For the text-containing cell, return its midpoint in [x, y] coordinate format. 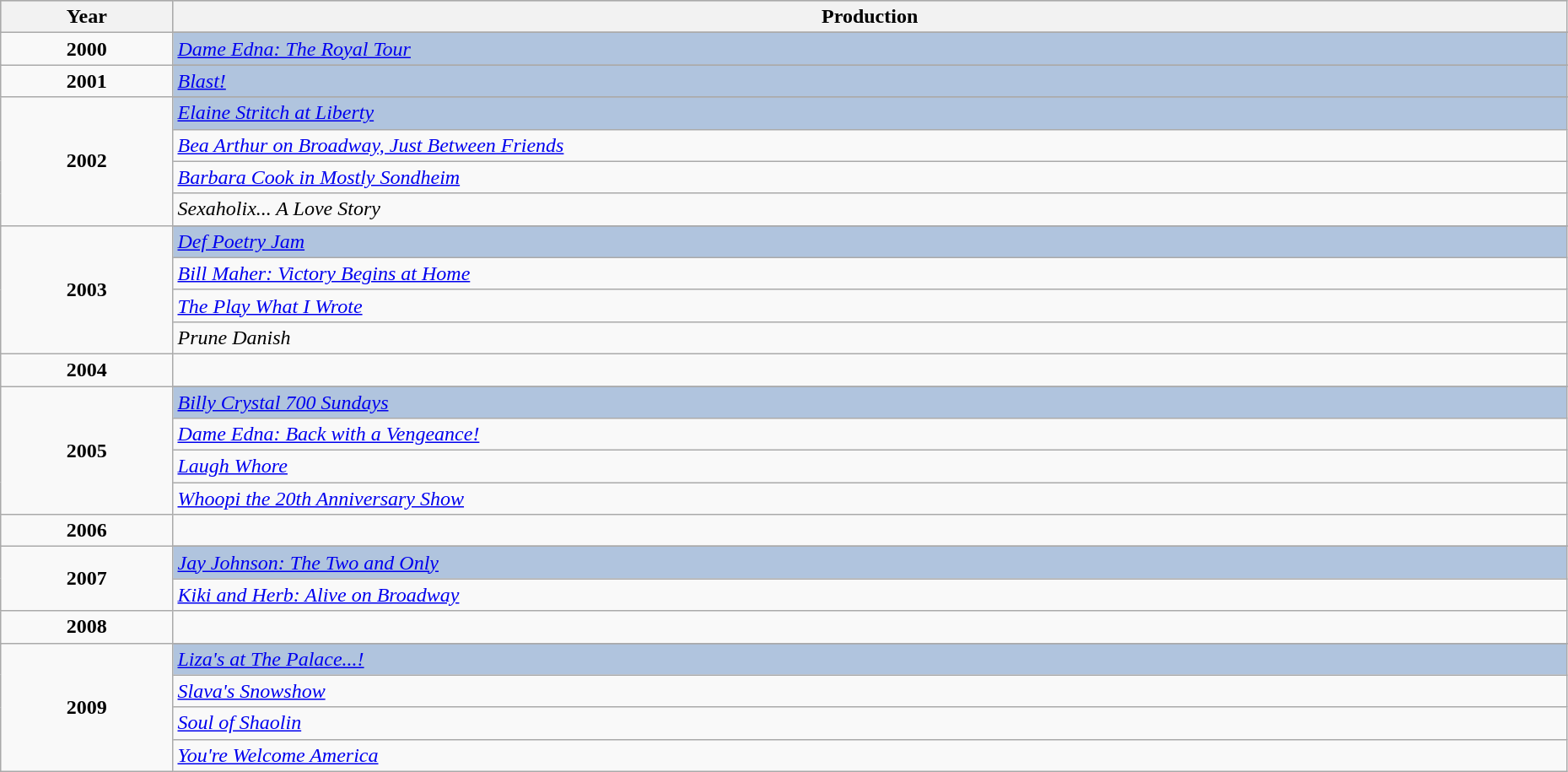
2000 [87, 49]
Bill Maher: Victory Begins at Home [870, 273]
Whoopi the 20th Anniversary Show [870, 499]
2002 [87, 161]
Prune Danish [870, 337]
2005 [87, 451]
Year [87, 17]
2004 [87, 370]
2008 [87, 627]
Blast! [870, 81]
Billy Crystal 700 Sundays [870, 402]
You're Welcome America [870, 755]
2007 [87, 579]
The Play What I Wrote [870, 305]
Elaine Stritch at Liberty [870, 113]
Kiki and Herb: Alive on Broadway [870, 595]
Liza's at The Palace...! [870, 659]
Def Poetry Jam [870, 241]
Slava's Snowshow [870, 691]
Laugh Whore [870, 467]
Barbara Cook in Mostly Sondheim [870, 177]
Production [870, 17]
2009 [87, 707]
Jay Johnson: The Two and Only [870, 563]
2003 [87, 289]
Dame Edna: The Royal Tour [870, 49]
2001 [87, 81]
Soul of Shaolin [870, 723]
Dame Edna: Back with a Vengeance! [870, 435]
2006 [87, 531]
Sexaholix... A Love Story [870, 209]
Bea Arthur on Broadway, Just Between Friends [870, 145]
